Capture the cell that displays the provided text and extract its [x, y] central coordinate. 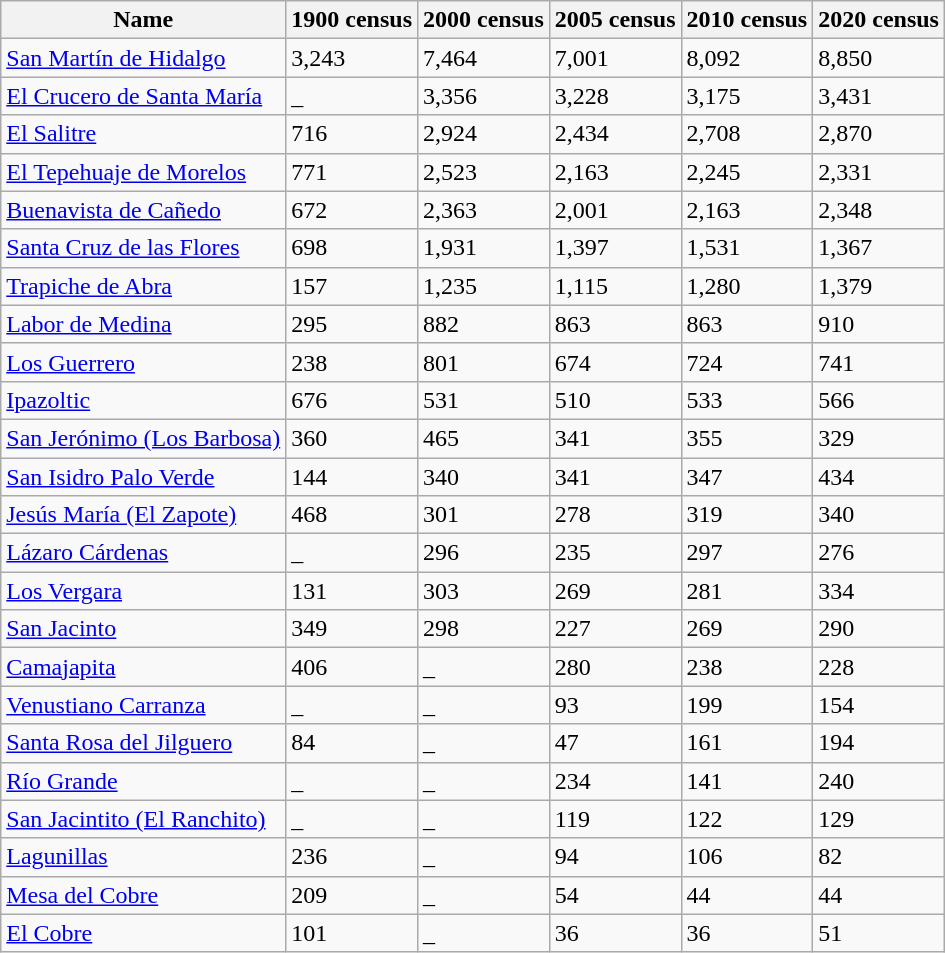
El Cobre [144, 933]
882 [484, 324]
2,523 [484, 172]
Ipazoltic [144, 400]
2,001 [615, 210]
319 [747, 515]
771 [352, 172]
2010 census [747, 20]
3,243 [352, 58]
Lagunillas [144, 857]
Santa Cruz de las Flores [144, 248]
1,931 [484, 248]
San Jacinto [144, 629]
406 [352, 667]
3,431 [879, 96]
468 [352, 515]
434 [879, 477]
228 [879, 667]
El Salitre [144, 134]
101 [352, 933]
Río Grande [144, 781]
531 [484, 400]
297 [747, 553]
94 [615, 857]
1,280 [747, 286]
3,228 [615, 96]
1,367 [879, 248]
676 [352, 400]
236 [352, 857]
295 [352, 324]
2,363 [484, 210]
360 [352, 438]
2,924 [484, 134]
465 [484, 438]
303 [484, 591]
281 [747, 591]
Venustiano Carranza [144, 705]
2,331 [879, 172]
84 [352, 743]
1,397 [615, 248]
47 [615, 743]
82 [879, 857]
7,001 [615, 58]
141 [747, 781]
2,434 [615, 134]
276 [879, 553]
298 [484, 629]
Name [144, 20]
7,464 [484, 58]
194 [879, 743]
1,379 [879, 286]
301 [484, 515]
227 [615, 629]
8,092 [747, 58]
2020 census [879, 20]
199 [747, 705]
209 [352, 895]
698 [352, 248]
329 [879, 438]
280 [615, 667]
San Martín de Hidalgo [144, 58]
144 [352, 477]
93 [615, 705]
51 [879, 933]
Trapiche de Abra [144, 286]
2,245 [747, 172]
533 [747, 400]
296 [484, 553]
Camajapita [144, 667]
8,850 [879, 58]
510 [615, 400]
122 [747, 819]
54 [615, 895]
Buenavista de Cañedo [144, 210]
El Tepehuaje de Morelos [144, 172]
347 [747, 477]
566 [879, 400]
Los Vergara [144, 591]
Santa Rosa del Jilguero [144, 743]
154 [879, 705]
2,348 [879, 210]
1900 census [352, 20]
Lázaro Cárdenas [144, 553]
234 [615, 781]
1,115 [615, 286]
Labor de Medina [144, 324]
349 [352, 629]
334 [879, 591]
278 [615, 515]
1,235 [484, 286]
240 [879, 781]
Los Guerrero [144, 362]
161 [747, 743]
235 [615, 553]
San Isidro Palo Verde [144, 477]
1,531 [747, 248]
2005 census [615, 20]
2000 census [484, 20]
290 [879, 629]
Jesús María (El Zapote) [144, 515]
157 [352, 286]
724 [747, 362]
131 [352, 591]
El Crucero de Santa María [144, 96]
716 [352, 134]
Mesa del Cobre [144, 895]
San Jacintito (El Ranchito) [144, 819]
2,708 [747, 134]
801 [484, 362]
910 [879, 324]
3,356 [484, 96]
3,175 [747, 96]
672 [352, 210]
106 [747, 857]
2,870 [879, 134]
129 [879, 819]
119 [615, 819]
355 [747, 438]
San Jerónimo (Los Barbosa) [144, 438]
741 [879, 362]
674 [615, 362]
